Identify which cell holds the provided text, then report its [x, y] central coordinate. 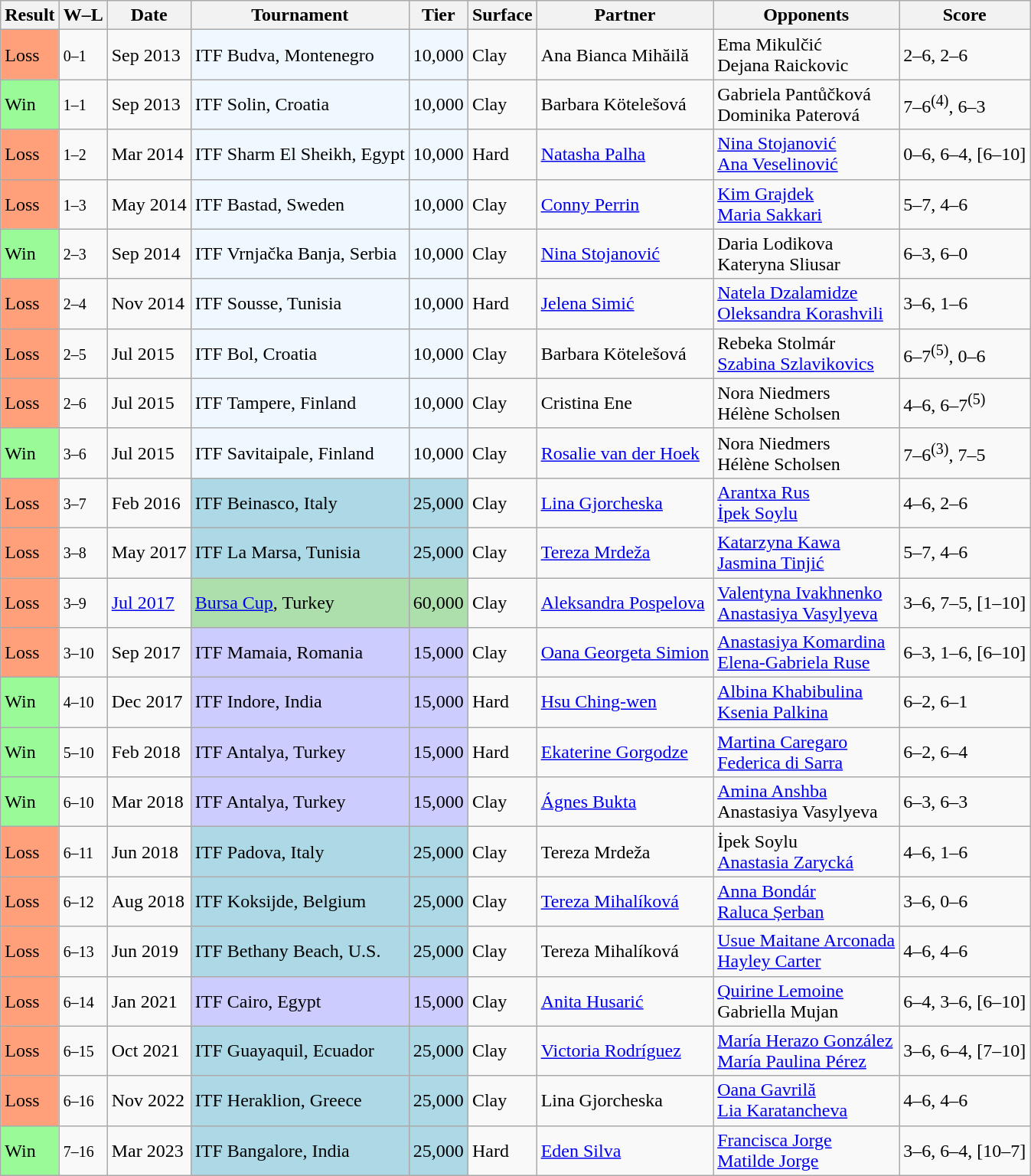
Opponents [807, 15]
2–6 [83, 403]
Ágnes Bukta [625, 802]
3–6, 0–6 [964, 902]
6–13 [83, 951]
ITF Bethany Beach, U.S. [300, 951]
Ema Mikulčić Dejana Raickovic [807, 55]
ITF Bol, Croatia [300, 354]
ITF Heraklion, Greece [300, 1101]
4–6, 1–6 [964, 851]
6–3, 6–0 [964, 254]
6–14 [83, 1001]
Ekaterine Gorgodze [625, 752]
ITF Budva, Montenegro [300, 55]
ITF La Marsa, Tunisia [300, 553]
Mar 2018 [148, 802]
Natasha Palha [625, 155]
Ana Bianca Mihăilă [625, 55]
ITF Beinasco, Italy [300, 502]
Anastasiya Komardina Elena-Gabriela Ruse [807, 652]
ITF Bangalore, India [300, 1150]
60,000 [438, 602]
0–1 [83, 55]
3–10 [83, 652]
Conny Perrin [625, 204]
4–6, 6–7(5) [964, 403]
Kim Grajdek Maria Sakkari [807, 204]
Arantxa Rus İpek Soylu [807, 502]
3–9 [83, 602]
0–6, 6–4, [6–10] [964, 155]
María Herazo González María Paulina Pérez [807, 1050]
ITF Savitaipale, Finland [300, 453]
Natela Dzalamidze Oleksandra Korashvili [807, 303]
Rosalie van der Hoek [625, 453]
Nov 2014 [148, 303]
7–6(3), 7–5 [964, 453]
Bursa Cup, Turkey [300, 602]
ITF Sharm El Sheikh, Egypt [300, 155]
May 2014 [148, 204]
ITF Bastad, Sweden [300, 204]
6–4, 3–6, [6–10] [964, 1001]
4–6, 2–6 [964, 502]
Aug 2018 [148, 902]
1–3 [83, 204]
Eden Silva [625, 1150]
Cristina Ene [625, 403]
Score [964, 15]
Martina Caregaro Federica di Sarra [807, 752]
Dec 2017 [148, 703]
6–16 [83, 1101]
Sep 2017 [148, 652]
2–6, 2–6 [964, 55]
6–15 [83, 1050]
ITF Cairo, Egypt [300, 1001]
Quirine Lemoine Gabriella Mujan [807, 1001]
2–3 [83, 254]
Feb 2016 [148, 502]
Daria Lodikova Kateryna Sliusar [807, 254]
Jun 2018 [148, 851]
Date [148, 15]
Katarzyna Kawa Jasmina Tinjić [807, 553]
Victoria Rodríguez [625, 1050]
6–11 [83, 851]
Jan 2021 [148, 1001]
Oana Georgeta Simion [625, 652]
3–6 [83, 453]
Jul 2017 [148, 602]
1–1 [83, 104]
3–8 [83, 553]
İpek Soylu Anastasia Zarycká [807, 851]
3–6, 1–6 [964, 303]
Albina Khabibulina Ksenia Palkina [807, 703]
Rebeka Stolmár Szabina Szlavikovics [807, 354]
Feb 2018 [148, 752]
Amina Anshba Anastasiya Vasylyeva [807, 802]
Hsu Ching-wen [625, 703]
Anita Husarić [625, 1001]
Aleksandra Pospelova [625, 602]
Anna Bondár Raluca Șerban [807, 902]
Oct 2021 [148, 1050]
ITF Vrnjačka Banja, Serbia [300, 254]
Partner [625, 15]
W–L [83, 15]
May 2017 [148, 553]
Nov 2022 [148, 1101]
6–10 [83, 802]
6–2, 6–1 [964, 703]
6–7(5), 0–6 [964, 354]
ITF Tampere, Finland [300, 403]
Mar 2023 [148, 1150]
ITF Sousse, Tunisia [300, 303]
7–16 [83, 1150]
7–6(4), 6–3 [964, 104]
3–6, 7–5, [1–10] [964, 602]
Tier [438, 15]
Tournament [300, 15]
Mar 2014 [148, 155]
ITF Indore, India [300, 703]
2–4 [83, 303]
3–6, 6–4, [7–10] [964, 1050]
Surface [502, 15]
2–5 [83, 354]
1–2 [83, 155]
Nina Stojanović [625, 254]
4–10 [83, 703]
Valentyna Ivakhnenko Anastasiya Vasylyeva [807, 602]
3–7 [83, 502]
ITF Solin, Croatia [300, 104]
Usue Maitane Arconada Hayley Carter [807, 951]
3–6, 6–4, [10–7] [964, 1150]
6–3, 6–3 [964, 802]
ITF Guayaquil, Ecuador [300, 1050]
Jelena Simić [625, 303]
Oana Gavrilă Lia Karatancheva [807, 1101]
Francisca Jorge Matilde Jorge [807, 1150]
ITF Mamaia, Romania [300, 652]
Sep 2014 [148, 254]
Jun 2019 [148, 951]
Nina Stojanović Ana Veselinović [807, 155]
Result [30, 15]
6–3, 1–6, [6–10] [964, 652]
6–2, 6–4 [964, 752]
5–10 [83, 752]
ITF Koksijde, Belgium [300, 902]
Gabriela Pantůčková Dominika Paterová [807, 104]
ITF Padova, Italy [300, 851]
6–12 [83, 902]
